From the cell containing the given text, extract its center point as (x, y) coordinate. 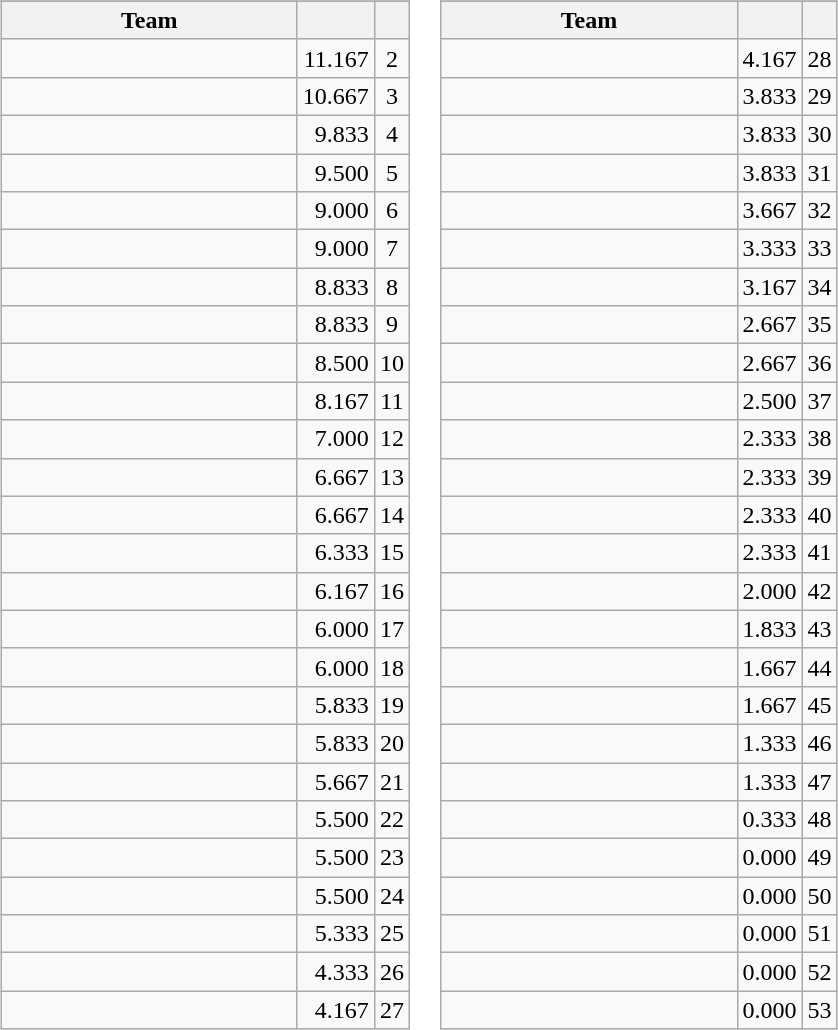
23 (392, 858)
26 (392, 972)
5.333 (336, 934)
31 (820, 173)
11.167 (336, 58)
3.667 (770, 211)
22 (392, 820)
25 (392, 934)
4.333 (336, 972)
8.167 (336, 401)
7 (392, 249)
2 (392, 58)
43 (820, 629)
8.500 (336, 363)
16 (392, 591)
12 (392, 439)
24 (392, 896)
30 (820, 134)
15 (392, 553)
6.167 (336, 591)
18 (392, 667)
53 (820, 1010)
5 (392, 173)
36 (820, 363)
34 (820, 287)
29 (820, 96)
1.833 (770, 629)
9.833 (336, 134)
13 (392, 477)
3.333 (770, 249)
37 (820, 401)
6 (392, 211)
28 (820, 58)
4 (392, 134)
21 (392, 781)
48 (820, 820)
42 (820, 591)
50 (820, 896)
33 (820, 249)
3 (392, 96)
9 (392, 325)
40 (820, 515)
32 (820, 211)
51 (820, 934)
41 (820, 553)
2.500 (770, 401)
45 (820, 705)
8 (392, 287)
17 (392, 629)
20 (392, 743)
3.167 (770, 287)
11 (392, 401)
35 (820, 325)
0.333 (770, 820)
19 (392, 705)
52 (820, 972)
49 (820, 858)
46 (820, 743)
38 (820, 439)
14 (392, 515)
10.667 (336, 96)
2.000 (770, 591)
44 (820, 667)
7.000 (336, 439)
27 (392, 1010)
10 (392, 363)
5.667 (336, 781)
9.500 (336, 173)
39 (820, 477)
47 (820, 781)
6.333 (336, 553)
